For the text-containing cell, return its midpoint in [X, Y] coordinate format. 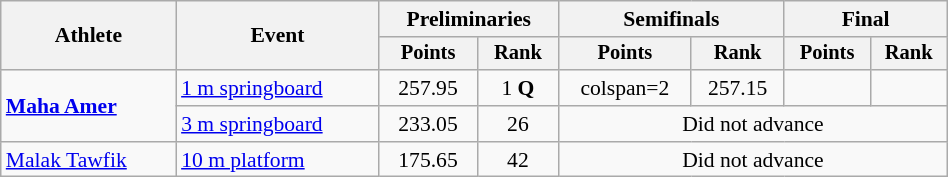
26 [518, 124]
Final [866, 19]
257.15 [738, 88]
Event [278, 36]
Semifinals [672, 19]
1 m springboard [278, 88]
Athlete [88, 36]
1 Q [518, 88]
Preliminaries [469, 19]
3 m springboard [278, 124]
Maha Amer [88, 106]
Did not advance [754, 124]
257.95 [428, 88]
colspan=2 [625, 88]
233.05 [428, 124]
